Locate the cell with the specified text and output its [x, y] center coordinate. 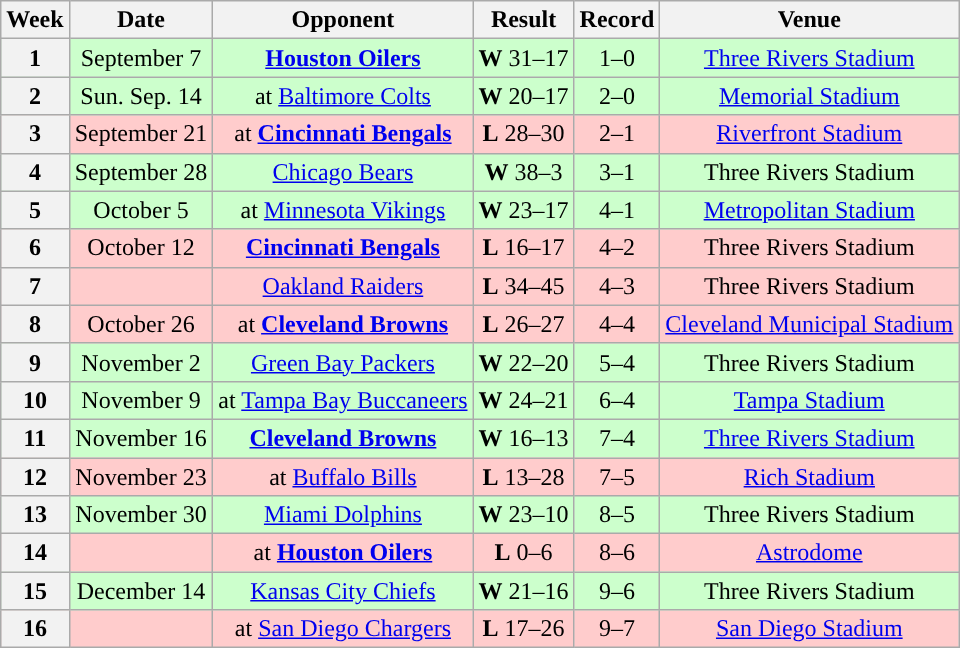
Riverfront Stadium [810, 134]
W 24–21 [524, 400]
at Cincinnati Bengals [343, 134]
Cleveland Browns [343, 438]
Date [141, 20]
L 17–26 [524, 629]
November 30 [141, 515]
Metropolitan Stadium [810, 210]
Kansas City Chiefs [343, 591]
November 2 [141, 362]
Sun. Sep. 14 [141, 96]
2–1 [617, 134]
L 16–17 [524, 248]
W 20–17 [524, 96]
16 [35, 629]
1 [35, 58]
W 21–16 [524, 591]
September 21 [141, 134]
9–7 [617, 629]
W 38–3 [524, 172]
W 23–17 [524, 210]
Oakland Raiders [343, 286]
September 28 [141, 172]
L 26–27 [524, 324]
2–0 [617, 96]
at Cleveland Browns [343, 324]
Green Bay Packers [343, 362]
14 [35, 553]
12 [35, 477]
10 [35, 400]
7–4 [617, 438]
W 16–13 [524, 438]
Cleveland Municipal Stadium [810, 324]
2 [35, 96]
9–6 [617, 591]
11 [35, 438]
L 0–6 [524, 553]
at Buffalo Bills [343, 477]
6 [35, 248]
W 31–17 [524, 58]
September 7 [141, 58]
5–4 [617, 362]
at San Diego Chargers [343, 629]
7–5 [617, 477]
Cincinnati Bengals [343, 248]
December 14 [141, 591]
9 [35, 362]
Chicago Bears [343, 172]
Result [524, 20]
at Baltimore Colts [343, 96]
at Minnesota Vikings [343, 210]
5 [35, 210]
Rich Stadium [810, 477]
6–4 [617, 400]
Miami Dolphins [343, 515]
November 23 [141, 477]
November 16 [141, 438]
4–1 [617, 210]
October 12 [141, 248]
Venue [810, 20]
4 [35, 172]
8 [35, 324]
Memorial Stadium [810, 96]
W 22–20 [524, 362]
Astrodome [810, 553]
at Tampa Bay Buccaneers [343, 400]
1–0 [617, 58]
Record [617, 20]
October 5 [141, 210]
15 [35, 591]
W 23–10 [524, 515]
4–3 [617, 286]
November 9 [141, 400]
4–4 [617, 324]
8–6 [617, 553]
Houston Oilers [343, 58]
L 13–28 [524, 477]
at Houston Oilers [343, 553]
L 28–30 [524, 134]
3 [35, 134]
Opponent [343, 20]
Tampa Stadium [810, 400]
October 26 [141, 324]
13 [35, 515]
Week [35, 20]
4–2 [617, 248]
7 [35, 286]
San Diego Stadium [810, 629]
3–1 [617, 172]
8–5 [617, 515]
L 34–45 [524, 286]
